Identify which cell holds the provided text, then report its (x, y) central coordinate. 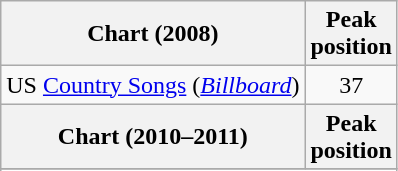
37 (351, 85)
Chart (2010–2011) (153, 136)
US Country Songs (Billboard) (153, 85)
Chart (2008) (153, 34)
